From the cell containing the given text, extract its center point as (X, Y) coordinate. 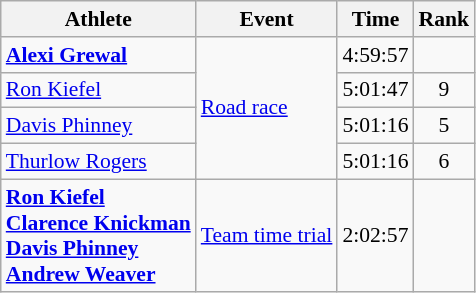
9 (444, 90)
5 (444, 126)
Event (267, 19)
4:59:57 (375, 55)
Davis Phinney (98, 126)
Alexi Grewal (98, 55)
Athlete (98, 19)
Ron KiefelClarence KnickmanDavis PhinneyAndrew Weaver (98, 235)
Rank (444, 19)
Team time trial (267, 235)
6 (444, 162)
Thurlow Rogers (98, 162)
Ron Kiefel (98, 90)
5:01:47 (375, 90)
2:02:57 (375, 235)
Time (375, 19)
Road race (267, 108)
